Return the (x, y) coordinate for the center point of the cell that contains the specified text.  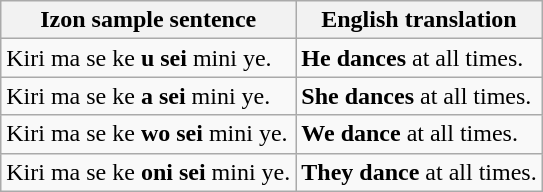
We dance at all times. (419, 134)
Kiri ma se ke u sei mini ye. (148, 58)
He dances at all times. (419, 58)
Kiri ma se ke oni sei mini ye. (148, 172)
Izon sample sentence (148, 20)
English translation (419, 20)
Kiri ma se ke wo sei mini ye. (148, 134)
They dance at all times. (419, 172)
Kiri ma se ke a sei mini ye. (148, 96)
She dances at all times. (419, 96)
